Return [X, Y] of the center of cell containing provided text 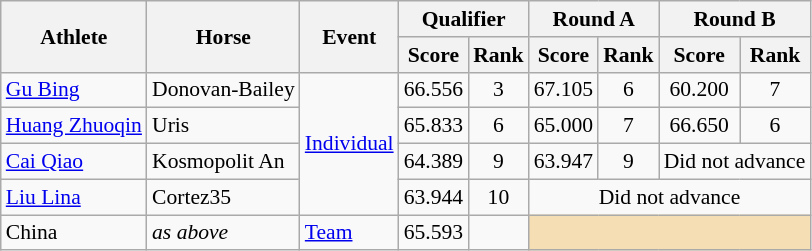
Event [350, 36]
67.105 [564, 90]
as above [224, 233]
Athlete [74, 36]
Uris [224, 126]
60.200 [700, 90]
Horse [224, 36]
Gu Bing [74, 90]
65.593 [434, 233]
66.650 [700, 126]
63.947 [564, 162]
Team [350, 233]
Cortez35 [224, 197]
China [74, 233]
Qualifier [464, 19]
Liu Lina [74, 197]
3 [498, 90]
66.556 [434, 90]
Cai Qiao [74, 162]
64.389 [434, 162]
Round A [594, 19]
Round B [735, 19]
Kosmopolit An [224, 162]
Huang Zhuoqin [74, 126]
63.944 [434, 197]
Individual [350, 143]
Donovan-Bailey [224, 90]
10 [498, 197]
65.833 [434, 126]
65.000 [564, 126]
